Pinpoint the cell where the given text exists, returning its [x, y] midpoint coordinate. 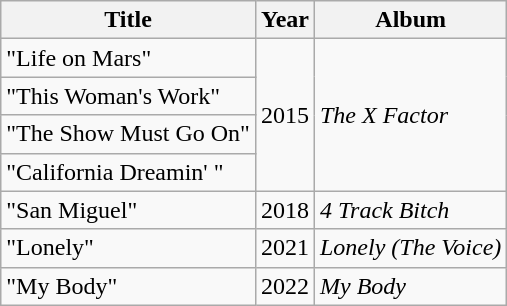
"My Body" [128, 286]
"The Show Must Go On" [128, 134]
2015 [284, 115]
Title [128, 20]
Year [284, 20]
The X Factor [410, 115]
Album [410, 20]
2021 [284, 248]
"San Miguel" [128, 210]
4 Track Bitch [410, 210]
My Body [410, 286]
"Lonely" [128, 248]
"This Woman's Work" [128, 96]
"Life on Mars" [128, 58]
Lonely (The Voice) [410, 248]
"California Dreamin' " [128, 172]
2018 [284, 210]
2022 [284, 286]
